Extract the (X, Y) coordinate from the center of the cell holding the provided text.  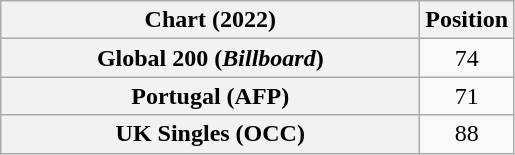
Global 200 (Billboard) (210, 58)
Portugal (AFP) (210, 96)
71 (467, 96)
88 (467, 134)
74 (467, 58)
Position (467, 20)
UK Singles (OCC) (210, 134)
Chart (2022) (210, 20)
